Output the (x, y) coordinate of the center of the cell containing the given text.  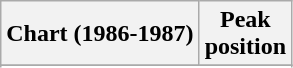
Chart (1986-1987) (100, 34)
Peakposition (245, 34)
